Detect which cell encompasses the target text, then output its [X, Y] center coordinate. 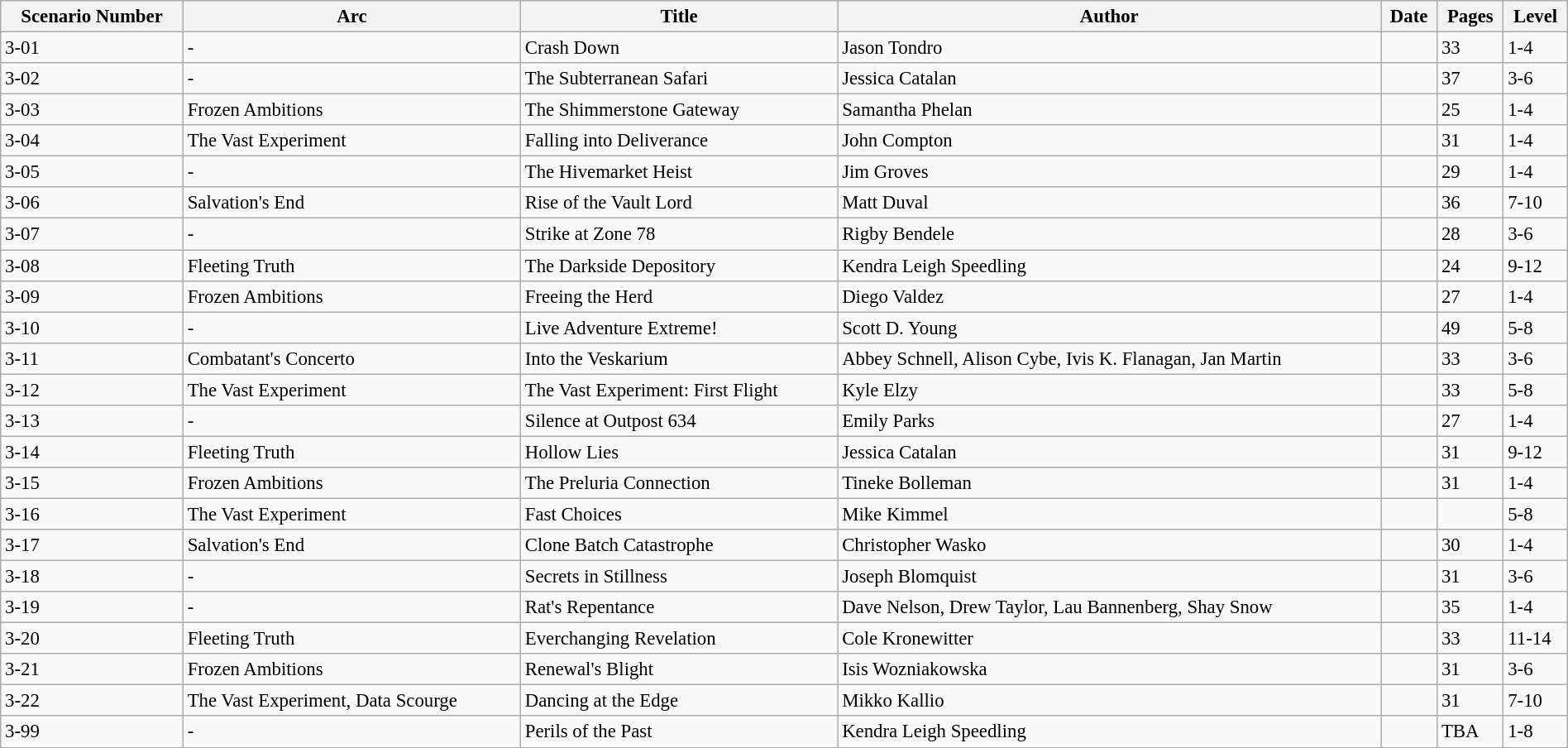
3-19 [93, 607]
3-11 [93, 358]
The Vast Experiment: First Flight [678, 390]
Renewal's Blight [678, 669]
Diego Valdez [1110, 296]
Everchanging Revelation [678, 639]
Dave Nelson, Drew Taylor, Lau Bannenberg, Shay Snow [1110, 607]
Scott D. Young [1110, 328]
11-14 [1535, 639]
Rat's Repentance [678, 607]
Dancing at the Edge [678, 701]
Jason Tondro [1110, 48]
Secrets in Stillness [678, 577]
The Vast Experiment, Data Scourge [351, 701]
3-08 [93, 266]
1-8 [1535, 732]
3-05 [93, 172]
Arc [351, 17]
3-13 [93, 421]
Author [1110, 17]
3-06 [93, 203]
3-03 [93, 110]
36 [1470, 203]
Fast Choices [678, 514]
25 [1470, 110]
Mike Kimmel [1110, 514]
The Preluria Connection [678, 483]
Pages [1470, 17]
3-15 [93, 483]
3-17 [93, 545]
Mikko Kallio [1110, 701]
3-12 [93, 390]
Emily Parks [1110, 421]
Date [1409, 17]
The Subterranean Safari [678, 79]
Samantha Phelan [1110, 110]
Title [678, 17]
3-04 [93, 141]
Joseph Blomquist [1110, 577]
3-21 [93, 669]
Matt Duval [1110, 203]
Kyle Elzy [1110, 390]
24 [1470, 266]
28 [1470, 234]
Falling into Deliverance [678, 141]
The Darkside Depository [678, 266]
Strike at Zone 78 [678, 234]
Scenario Number [93, 17]
49 [1470, 328]
3-22 [93, 701]
Freeing the Herd [678, 296]
The Shimmerstone Gateway [678, 110]
Cole Kronewitter [1110, 639]
Rise of the Vault Lord [678, 203]
3-01 [93, 48]
3-14 [93, 452]
Isis Wozniakowska [1110, 669]
30 [1470, 545]
Into the Veskarium [678, 358]
Silence at Outpost 634 [678, 421]
John Compton [1110, 141]
Combatant's Concerto [351, 358]
Perils of the Past [678, 732]
3-09 [93, 296]
Abbey Schnell, Alison Cybe, Ivis K. Flanagan, Jan Martin [1110, 358]
Level [1535, 17]
Clone Batch Catastrophe [678, 545]
29 [1470, 172]
Live Adventure Extreme! [678, 328]
3-99 [93, 732]
3-18 [93, 577]
The Hivemarket Heist [678, 172]
3-07 [93, 234]
3-16 [93, 514]
Tineke Bolleman [1110, 483]
Jim Groves [1110, 172]
Crash Down [678, 48]
Christopher Wasko [1110, 545]
Rigby Bendele [1110, 234]
TBA [1470, 732]
37 [1470, 79]
3-20 [93, 639]
3-02 [93, 79]
3-10 [93, 328]
35 [1470, 607]
Hollow Lies [678, 452]
